Return (X, Y) of the center of cell containing provided text 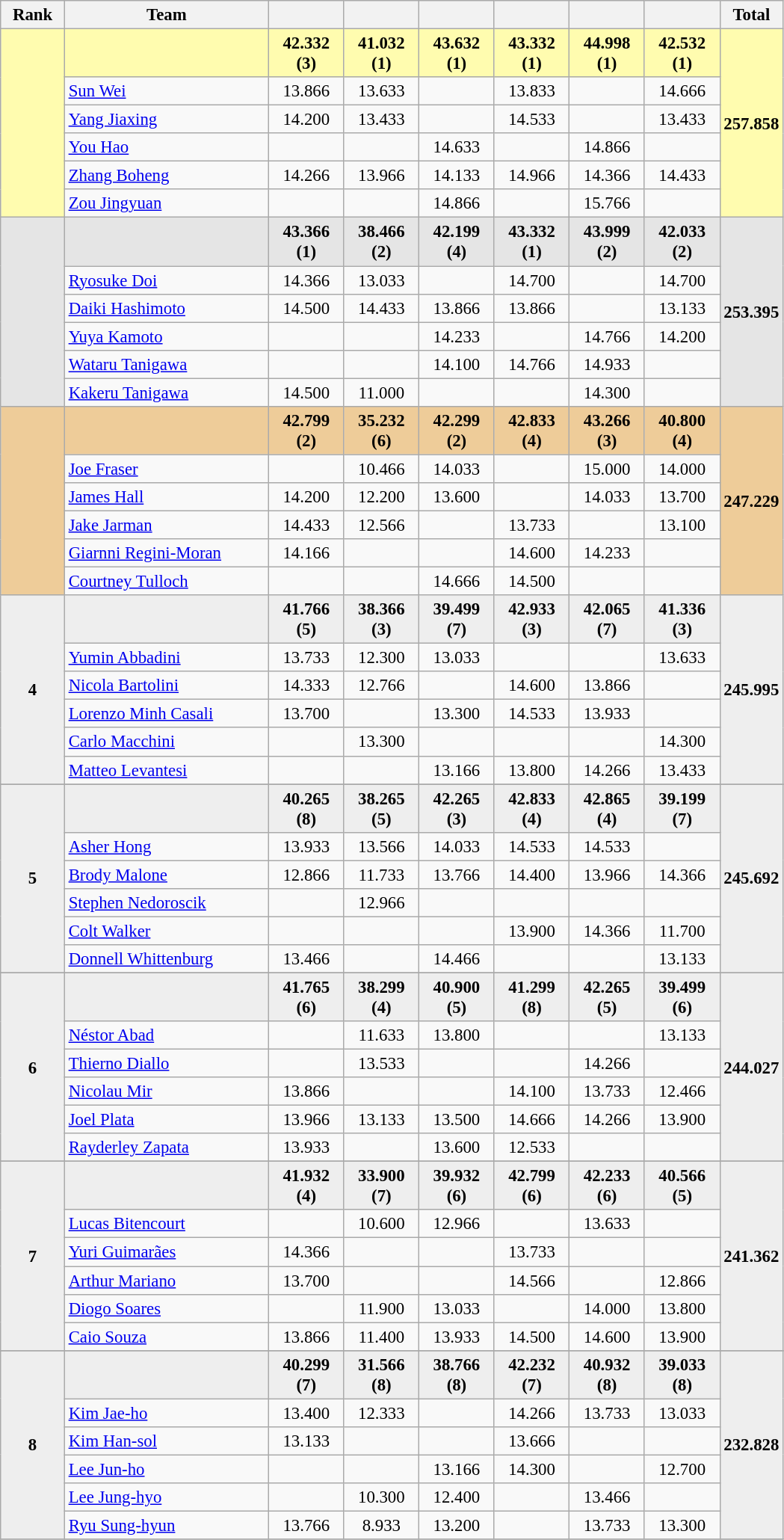
8 (33, 1444)
42.799 (6) (532, 1186)
14.466 (457, 959)
13.400 (306, 1413)
41.766 (5) (306, 619)
39.033 (8) (682, 1374)
15.766 (607, 204)
241.362 (752, 1256)
Ryu Sung-hyun (166, 1525)
Yuri Guimarães (166, 1252)
40.299 (7) (306, 1374)
11.700 (682, 931)
Donnell Whittenburg (166, 959)
42.332 (3) (306, 54)
40.800 (4) (682, 431)
42.933 (3) (532, 619)
Giarnni Regini-Moran (166, 553)
31.566 (8) (381, 1374)
39.932 (6) (457, 1186)
40.900 (5) (457, 997)
You Hao (166, 147)
42.265 (5) (607, 997)
13.200 (457, 1525)
42.065 (7) (607, 619)
Lorenzo Minh Casali (166, 714)
Asher Hong (166, 846)
11.400 (381, 1337)
41.336 (3) (682, 619)
Lucas Bitencourt (166, 1224)
14.966 (532, 176)
42.799 (2) (306, 431)
42.299 (2) (457, 431)
43.366 (1) (306, 242)
8.933 (381, 1525)
41.932 (4) (306, 1186)
11.633 (381, 1035)
13.533 (381, 1064)
Thierno Diallo (166, 1064)
253.395 (752, 312)
39.499 (7) (457, 619)
14.566 (532, 1281)
12.700 (682, 1469)
42.199 (4) (457, 242)
14.166 (306, 553)
42.033 (2) (682, 242)
42.233 (6) (607, 1186)
Stephen Nedoroscik (166, 903)
Matteo Levantesi (166, 770)
Jake Jarman (166, 525)
Colt Walker (166, 931)
41.032 (1) (381, 54)
Joel Plata (166, 1120)
5 (33, 879)
Brody Malone (166, 875)
38.366 (3) (381, 619)
Ryosuke Doi (166, 280)
Caio Souza (166, 1337)
Rank (33, 15)
Sun Wei (166, 91)
7 (33, 1256)
Kim Han-sol (166, 1441)
Arthur Mariano (166, 1281)
42.265 (3) (457, 809)
12.566 (381, 525)
40.265 (8) (306, 809)
244.027 (752, 1068)
Total (752, 15)
12.400 (457, 1497)
Yumin Abbadini (166, 658)
Nicolau Mir (166, 1091)
10.466 (381, 469)
43.266 (3) (607, 431)
Kakeru Tanigawa (166, 392)
4 (33, 689)
James Hall (166, 497)
13.833 (532, 91)
Kim Jae-ho (166, 1413)
38.466 (2) (381, 242)
6 (33, 1068)
245.692 (752, 879)
Lee Jun-ho (166, 1469)
257.858 (752, 124)
14.400 (532, 875)
40.932 (8) (607, 1374)
232.828 (752, 1444)
14.633 (457, 147)
Daiki Hashimoto (166, 308)
245.995 (752, 689)
Diogo Soares (166, 1308)
10.600 (381, 1224)
Team (166, 15)
11.900 (381, 1308)
40.566 (5) (682, 1186)
247.229 (752, 501)
13.566 (381, 846)
38.265 (5) (381, 809)
13.100 (682, 525)
15.000 (607, 469)
41.765 (6) (306, 997)
Néstor Abad (166, 1035)
10.300 (381, 1497)
33.900 (7) (381, 1186)
Joe Fraser (166, 469)
13.666 (532, 1441)
14.933 (607, 364)
12.466 (682, 1091)
Zou Jingyuan (166, 204)
14.333 (306, 686)
42.232 (7) (532, 1374)
Nicola Bartolini (166, 686)
43.999 (2) (607, 242)
42.865 (4) (607, 809)
Yang Jiaxing (166, 120)
12.533 (532, 1148)
39.199 (7) (682, 809)
12.766 (381, 686)
12.200 (381, 497)
11.000 (381, 392)
39.499 (6) (682, 997)
44.998 (1) (607, 54)
42.532 (1) (682, 54)
Zhang Boheng (166, 176)
43.632 (1) (457, 54)
Rayderley Zapata (166, 1148)
38.299 (4) (381, 997)
14.133 (457, 176)
35.232 (6) (381, 431)
Lee Jung-hyo (166, 1497)
12.300 (381, 658)
Wataru Tanigawa (166, 364)
11.733 (381, 875)
38.766 (8) (457, 1374)
13.500 (457, 1120)
41.299 (8) (532, 997)
Courtney Tulloch (166, 582)
12.333 (381, 1413)
Yuya Kamoto (166, 336)
Carlo Macchini (166, 742)
